Detect which cell encompasses the target text, then output its (X, Y) center coordinate. 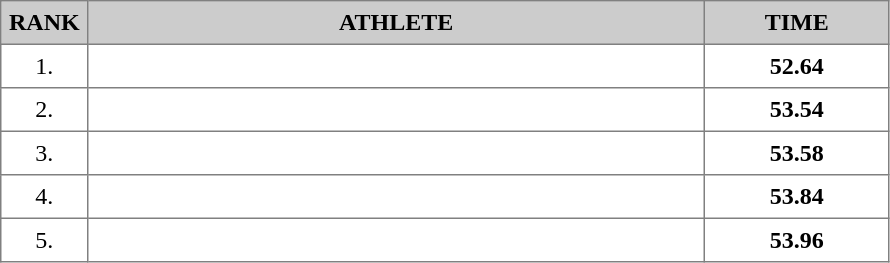
4. (44, 197)
53.96 (796, 240)
53.58 (796, 153)
3. (44, 153)
52.64 (796, 66)
53.54 (796, 110)
1. (44, 66)
RANK (44, 23)
ATHLETE (396, 23)
53.84 (796, 197)
2. (44, 110)
TIME (796, 23)
5. (44, 240)
